Locate the cell with the specified text and output its (X, Y) center coordinate. 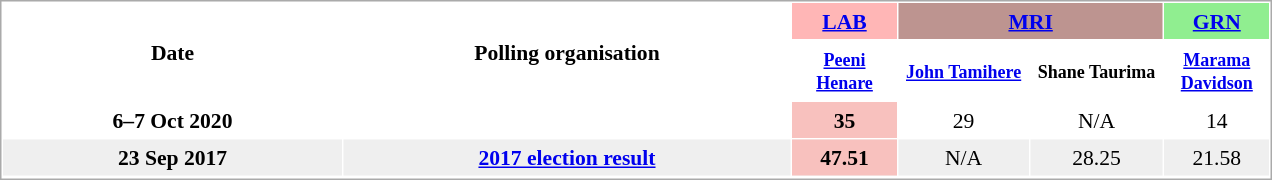
GRN (1216, 21)
LAB (844, 21)
John Tamihere (963, 70)
2017 election result (568, 158)
21.58 (1216, 158)
Marama Davidson (1216, 70)
35 (844, 120)
MRI (1030, 21)
29 (963, 120)
14 (1216, 120)
47.51 (844, 158)
Shane Taurima (1096, 70)
6–7 Oct 2020 (172, 120)
Peeni Henare (844, 70)
28.25 (1096, 158)
23 Sep 2017 (172, 158)
Polling organisation (568, 52)
Date (172, 52)
